Extract the [x, y] coordinate from the center of the cell holding the provided text.  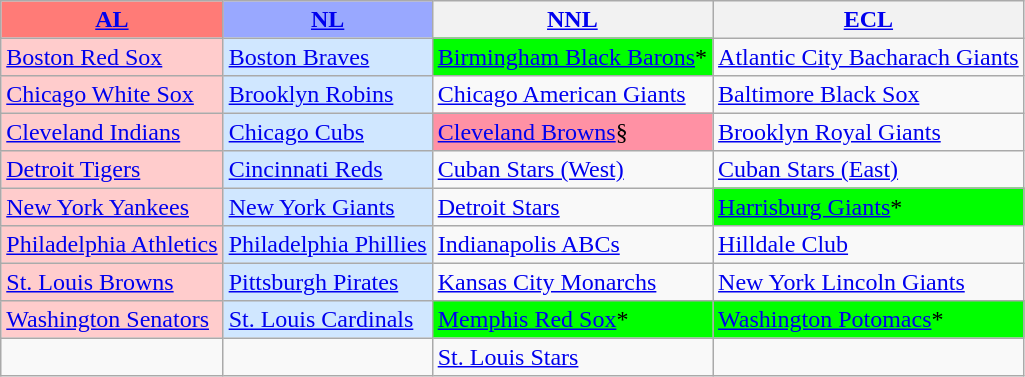
New York Giants [328, 206]
Chicago Cubs [328, 132]
Cleveland Browns§ [572, 132]
St. Louis Stars [572, 356]
Philadelphia Athletics [112, 244]
ECL [869, 20]
Atlantic City Bacharach Giants [869, 56]
Birmingham Black Barons* [572, 56]
NNL [572, 20]
Cincinnati Reds [328, 170]
Indianapolis ABCs [572, 244]
Baltimore Black Sox [869, 94]
Boston Braves [328, 56]
Harrisburg Giants* [869, 206]
Brooklyn Royal Giants [869, 132]
Pittsburgh Pirates [328, 282]
Boston Red Sox [112, 56]
New York Lincoln Giants [869, 282]
AL [112, 20]
Cuban Stars (West) [572, 170]
Chicago American Giants [572, 94]
Washington Senators [112, 318]
Detroit Tigers [112, 170]
Washington Potomacs* [869, 318]
New York Yankees [112, 206]
Hilldale Club [869, 244]
Chicago White Sox [112, 94]
Brooklyn Robins [328, 94]
Philadelphia Phillies [328, 244]
Detroit Stars [572, 206]
NL [328, 20]
Cleveland Indians [112, 132]
Cuban Stars (East) [869, 170]
Kansas City Monarchs [572, 282]
Memphis Red Sox* [572, 318]
St. Louis Cardinals [328, 318]
St. Louis Browns [112, 282]
